Detect which cell encompasses the target text, then output its [X, Y] center coordinate. 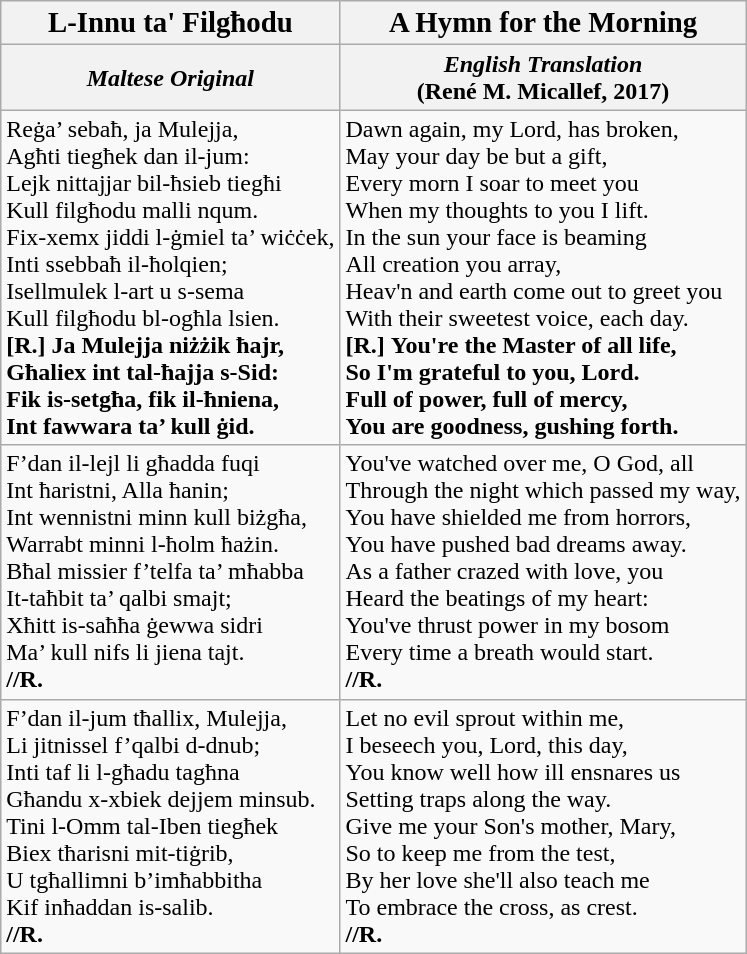
English Translation(René M. Micallef, 2017) [543, 78]
L-Innu ta' Filgħodu [170, 23]
A Hymn for the Morning [543, 23]
Maltese Original [170, 78]
